Determine the [X, Y] coordinate at the center of the cell enclosing the given text.  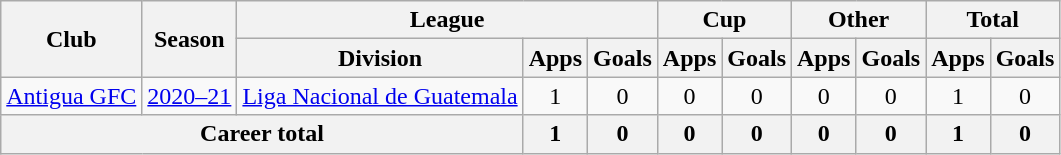
Club [72, 39]
Total [993, 20]
Career total [262, 134]
Antigua GFC [72, 96]
2020–21 [190, 96]
League [447, 20]
Liga Nacional de Guatemala [380, 96]
Cup [724, 20]
Other [859, 20]
Division [380, 58]
Season [190, 39]
